Provide the [X, Y] coordinate of the cell's center where the given text is located.  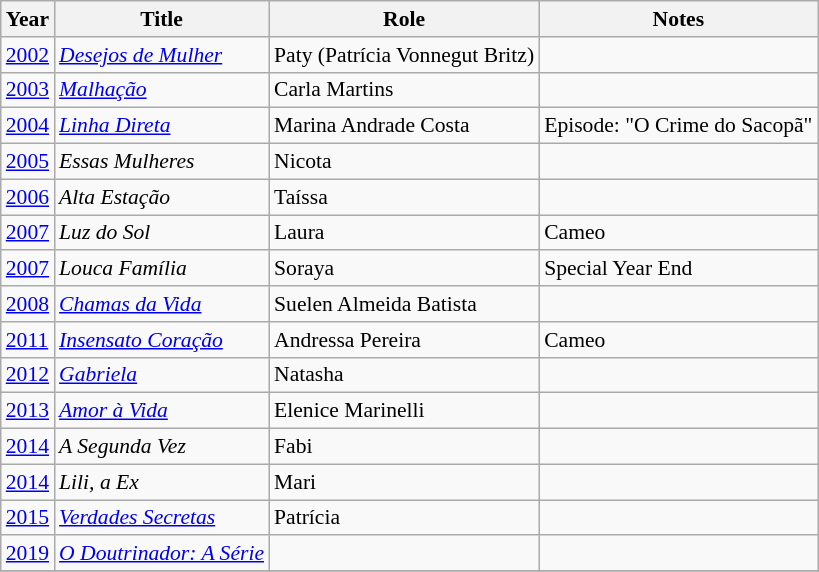
Lili, a Ex [162, 482]
2008 [28, 304]
Elenice Marinelli [404, 411]
Title [162, 19]
Carla Martins [404, 90]
Luz do Sol [162, 233]
Soraya [404, 269]
Verdades Secretas [162, 518]
Patrícia [404, 518]
Natasha [404, 375]
Gabriela [162, 375]
2015 [28, 518]
Marina Andrade Costa [404, 126]
Special Year End [678, 269]
Insensato Coração [162, 340]
A Segunda Vez [162, 447]
Taíssa [404, 197]
Chamas da Vida [162, 304]
2002 [28, 55]
Laura [404, 233]
2003 [28, 90]
Nicota [404, 162]
O Doutrinador: A Série [162, 554]
2013 [28, 411]
2004 [28, 126]
Paty (Patrícia Vonnegut Britz) [404, 55]
Suelen Almeida Batista [404, 304]
Year [28, 19]
Fabi [404, 447]
2019 [28, 554]
2012 [28, 375]
2011 [28, 340]
2005 [28, 162]
Alta Estação [162, 197]
Amor à Vida [162, 411]
Malhação [162, 90]
Episode: "O Crime do Sacopã" [678, 126]
Mari [404, 482]
Role [404, 19]
2006 [28, 197]
Linha Direta [162, 126]
Essas Mulheres [162, 162]
Notes [678, 19]
Louca Família [162, 269]
Desejos de Mulher [162, 55]
Andressa Pereira [404, 340]
